Return (x, y) of the center of cell containing provided text 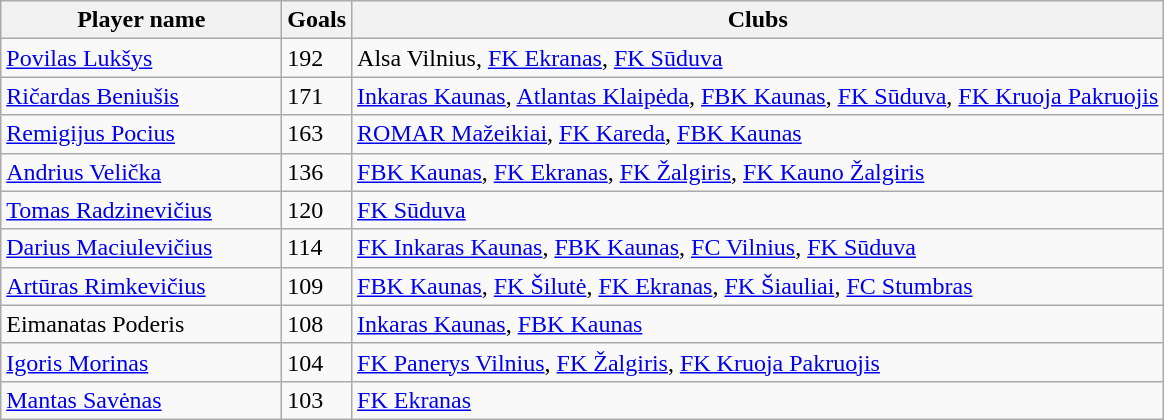
Tomas Radzinevičius (142, 210)
Eimanatas Poderis (142, 324)
FBK Kaunas, FK Ekranas, FK Žalgiris, FK Kauno Žalgiris (758, 172)
FK Inkaras Kaunas, FBK Kaunas, FC Vilnius, FK Sūduva (758, 248)
Povilas Lukšys (142, 58)
Mantas Savėnas (142, 400)
Goals (317, 20)
108 (317, 324)
171 (317, 96)
ROMAR Mažeikiai, FK Kareda, FBK Kaunas (758, 134)
Andrius Velička (142, 172)
Igoris Morinas (142, 362)
FK Ekranas (758, 400)
136 (317, 172)
Clubs (758, 20)
Artūras Rimkevičius (142, 286)
FK Sūduva (758, 210)
114 (317, 248)
192 (317, 58)
FBK Kaunas, FK Šilutė, FK Ekranas, FK Šiauliai, FC Stumbras (758, 286)
Player name (142, 20)
Ričardas Beniušis (142, 96)
120 (317, 210)
109 (317, 286)
103 (317, 400)
Remigijus Pocius (142, 134)
104 (317, 362)
FK Panerys Vilnius, FK Žalgiris, FK Kruoja Pakruojis (758, 362)
Inkaras Kaunas, Atlantas Klaipėda, FBK Kaunas, FK Sūduva, FK Kruoja Pakruojis (758, 96)
163 (317, 134)
Alsa Vilnius, FK Ekranas, FK Sūduva (758, 58)
Inkaras Kaunas, FBK Kaunas (758, 324)
Darius Maciulevičius (142, 248)
